For the text-containing cell, return its midpoint in [x, y] coordinate format. 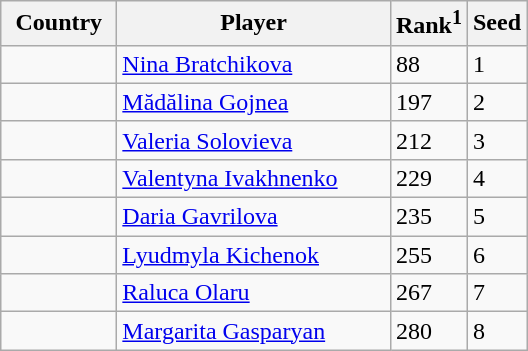
Valeria Solovieva [254, 140]
Margarita Gasparyan [254, 331]
7 [496, 293]
255 [428, 255]
229 [428, 178]
Nina Bratchikova [254, 64]
Mădălina Gojnea [254, 102]
Lyudmyla Kichenok [254, 255]
235 [428, 217]
1 [496, 64]
267 [428, 293]
88 [428, 64]
2 [496, 102]
5 [496, 217]
6 [496, 255]
Daria Gavrilova [254, 217]
197 [428, 102]
3 [496, 140]
212 [428, 140]
Seed [496, 24]
Country [59, 24]
4 [496, 178]
Raluca Olaru [254, 293]
Player [254, 24]
280 [428, 331]
8 [496, 331]
Valentyna Ivakhnenko [254, 178]
Rank1 [428, 24]
